From the cell containing the given text, extract its center point as (x, y) coordinate. 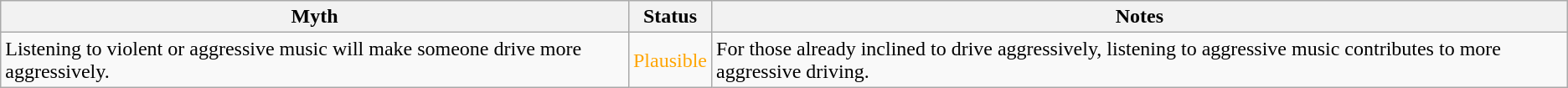
Plausible (670, 60)
For those already inclined to drive aggressively, listening to aggressive music contributes to more aggressive driving. (1140, 60)
Status (670, 17)
Notes (1140, 17)
Myth (315, 17)
Listening to violent or aggressive music will make someone drive more aggressively. (315, 60)
